Output the (x, y) coordinate of the center of the cell containing the given text.  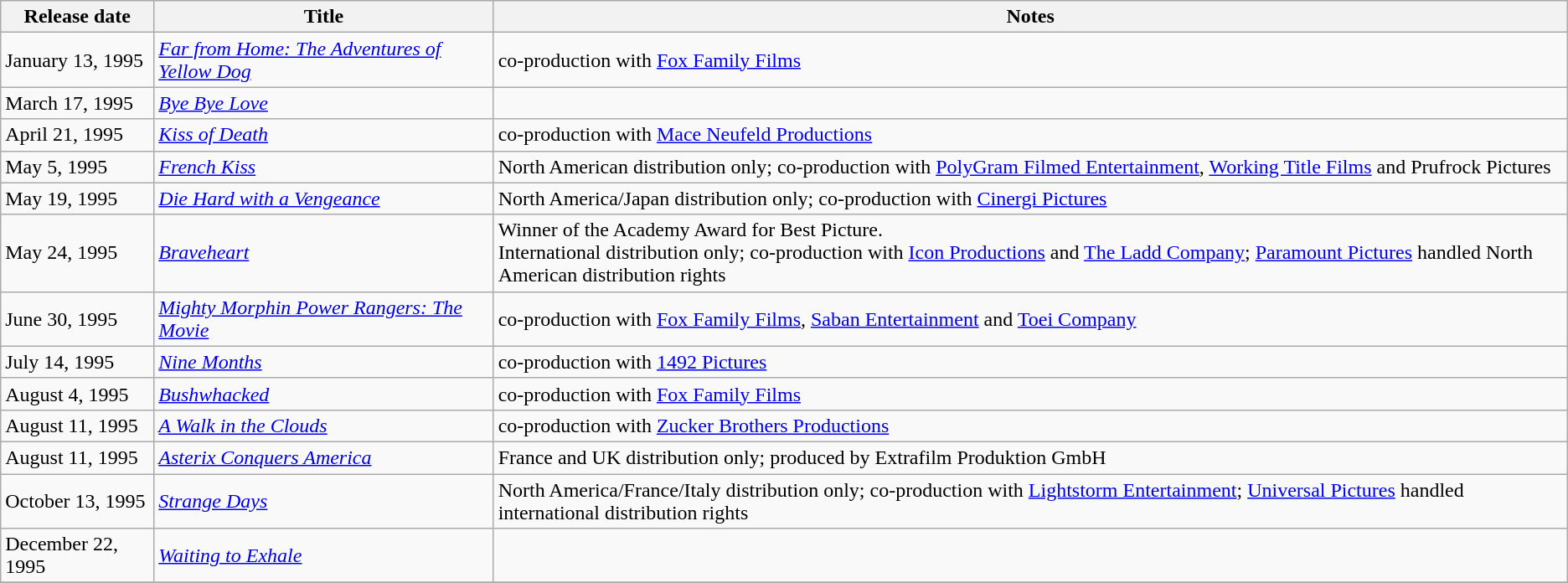
Braveheart (323, 253)
December 22, 1995 (77, 556)
France and UK distribution only; produced by Extrafilm Produktion GmbH (1030, 457)
North America/Japan distribution only; co-production with Cinergi Pictures (1030, 199)
French Kiss (323, 167)
co-production with Fox Family Films, Saban Entertainment and Toei Company (1030, 318)
North American distribution only; co-production with PolyGram Filmed Entertainment, Working Title Films and Prufrock Pictures (1030, 167)
Bye Bye Love (323, 103)
Kiss of Death (323, 135)
co-production with Mace Neufeld Productions (1030, 135)
May 19, 1995 (77, 199)
Nine Months (323, 362)
Asterix Conquers America (323, 457)
August 4, 1995 (77, 394)
June 30, 1995 (77, 318)
Release date (77, 17)
April 21, 1995 (77, 135)
Die Hard with a Vengeance (323, 199)
co-production with 1492 Pictures (1030, 362)
Title (323, 17)
co-production with Zucker Brothers Productions (1030, 426)
July 14, 1995 (77, 362)
March 17, 1995 (77, 103)
Waiting to Exhale (323, 556)
Far from Home: The Adventures of Yellow Dog (323, 60)
May 5, 1995 (77, 167)
October 13, 1995 (77, 501)
Notes (1030, 17)
Strange Days (323, 501)
Bushwhacked (323, 394)
May 24, 1995 (77, 253)
Mighty Morphin Power Rangers: The Movie (323, 318)
A Walk in the Clouds (323, 426)
January 13, 1995 (77, 60)
